Find where the given text appears and provide that cell's center as (x, y) coordinate. 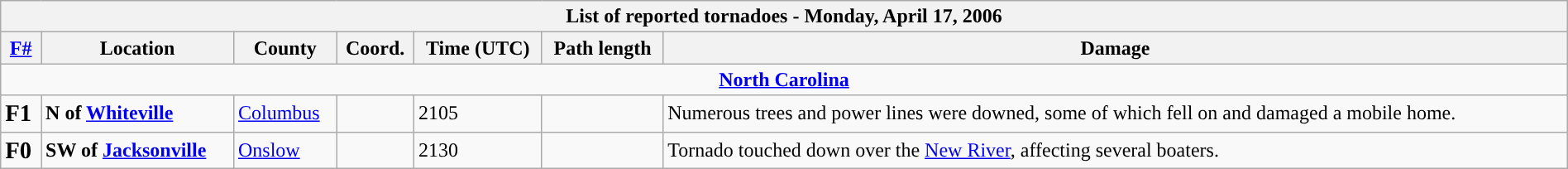
Location (137, 48)
Numerous trees and power lines were downed, some of which fell on and damaged a mobile home. (1116, 113)
F1 (22, 113)
Tornado touched down over the New River, affecting several boaters. (1116, 150)
2105 (478, 113)
F0 (22, 150)
Onslow (284, 150)
List of reported tornadoes - Monday, April 17, 2006 (784, 17)
SW of Jacksonville (137, 150)
Path length (602, 48)
Damage (1116, 48)
County (284, 48)
2130 (478, 150)
Coord. (375, 48)
Time (UTC) (478, 48)
North Carolina (784, 80)
Columbus (284, 113)
N of Whiteville (137, 113)
F# (22, 48)
